Extract the (X, Y) coordinate from the center of the cell holding the provided text.  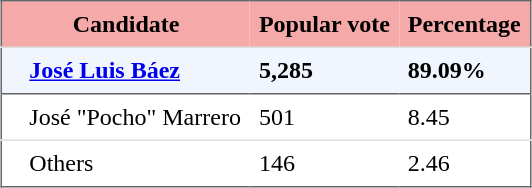
Percentage (465, 24)
5,285 (324, 70)
146 (324, 163)
Popular vote (324, 24)
2.46 (465, 163)
José "Pocho" Marrero (135, 117)
501 (324, 117)
Candidate (126, 24)
89.09% (465, 70)
José Luis Báez (135, 70)
8.45 (465, 117)
Others (135, 163)
